Provide the [x, y] coordinate of the cell's center where the given text is located.  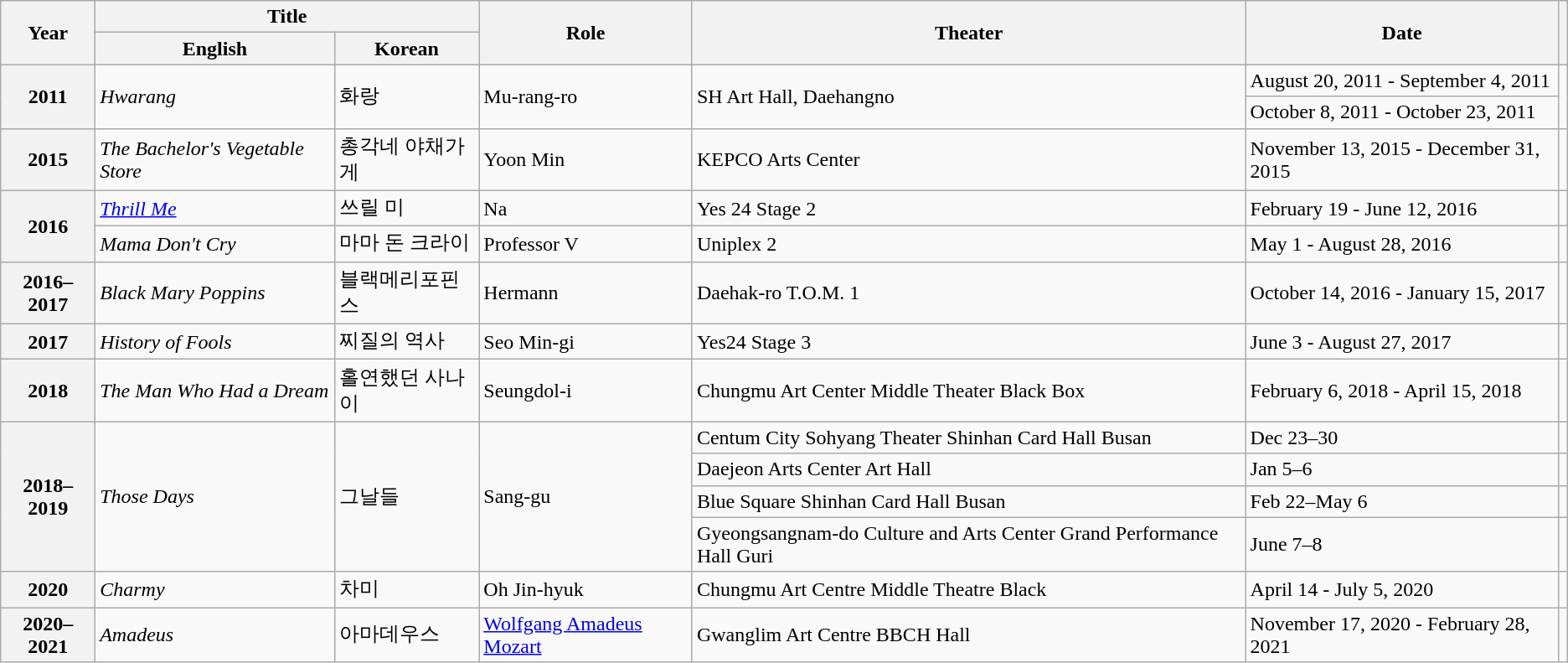
June 3 - August 27, 2017 [1402, 342]
History of Fools [214, 342]
Blue Square Shinhan Card Hall Busan [968, 501]
Yoon Min [586, 159]
마마 돈 크라이 [407, 245]
2017 [49, 342]
찌질의 역사 [407, 342]
차미 [407, 590]
Gwanglim Art Centre BBCH Hall [968, 635]
SH Art Hall, Daehangno [968, 96]
2020–2021 [49, 635]
Mu-rang-ro [586, 96]
Hermann [586, 293]
총각네 야채가게 [407, 159]
그날들 [407, 496]
2011 [49, 96]
화랑 [407, 96]
February 6, 2018 - April 15, 2018 [1402, 391]
Dec 23–30 [1402, 438]
Mama Don't Cry [214, 245]
2015 [49, 159]
October 14, 2016 - January 15, 2017 [1402, 293]
Date [1402, 33]
Chungmu Art Center Middle Theater Black Box [968, 391]
May 1 - August 28, 2016 [1402, 245]
쓰릴 미 [407, 208]
Jan 5–6 [1402, 469]
Yes 24 Stage 2 [968, 208]
2018–2019 [49, 496]
Korean [407, 49]
Theater [968, 33]
Daejeon Arts Center Art Hall [968, 469]
English [214, 49]
2020 [49, 590]
2018 [49, 391]
Those Days [214, 496]
Feb 22–May 6 [1402, 501]
Daehak-ro T.O.M. 1 [968, 293]
Centum City Sohyang Theater Shinhan Card Hall Busan [968, 438]
Amadeus [214, 635]
Black Mary Poppins [214, 293]
The Man Who Had a Dream [214, 391]
June 7–8 [1402, 545]
Wolfgang Amadeus Mozart [586, 635]
Thrill Me [214, 208]
Oh Jin-hyuk [586, 590]
Uniplex 2 [968, 245]
November 13, 2015 - December 31, 2015 [1402, 159]
Year [49, 33]
Yes24 Stage 3 [968, 342]
Sang-gu [586, 496]
홀연했던 사나이 [407, 391]
2016–2017 [49, 293]
August 20, 2011 - September 4, 2011 [1402, 80]
Chungmu Art Centre Middle Theatre Black [968, 590]
Charmy [214, 590]
아마데우스 [407, 635]
Hwarang [214, 96]
블랙메리포핀스 [407, 293]
Title [287, 17]
Seo Min-gi [586, 342]
Seungdol-i [586, 391]
October 8, 2011 - October 23, 2011 [1402, 112]
Na [586, 208]
The Bachelor's Vegetable Store [214, 159]
Role [586, 33]
KEPCO Arts Center [968, 159]
Gyeongsangnam-do Culture and Arts Center Grand Performance Hall Guri [968, 545]
April 14 - July 5, 2020 [1402, 590]
November 17, 2020 - February 28, 2021 [1402, 635]
2016 [49, 226]
February 19 - June 12, 2016 [1402, 208]
Professor V [586, 245]
